Provide the [X, Y] coordinate of the cell's center where the given text is located.  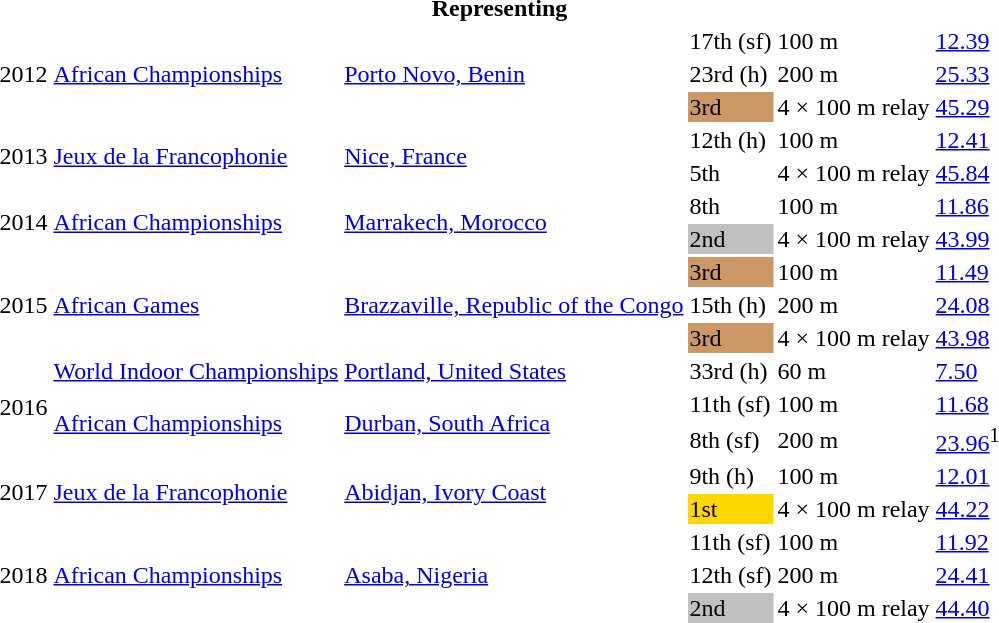
Portland, United States [514, 371]
5th [730, 173]
8th (sf) [730, 440]
23rd (h) [730, 74]
33rd (h) [730, 371]
Abidjan, Ivory Coast [514, 492]
Marrakech, Morocco [514, 222]
1st [730, 509]
17th (sf) [730, 41]
World Indoor Championships [196, 371]
12th (sf) [730, 575]
Asaba, Nigeria [514, 575]
12th (h) [730, 140]
Nice, France [514, 156]
8th [730, 206]
Durban, South Africa [514, 424]
African Games [196, 305]
60 m [854, 371]
15th (h) [730, 305]
Porto Novo, Benin [514, 74]
9th (h) [730, 476]
Brazzaville, Republic of the Congo [514, 305]
